Output the (X, Y) coordinate of the center of the cell containing the given text.  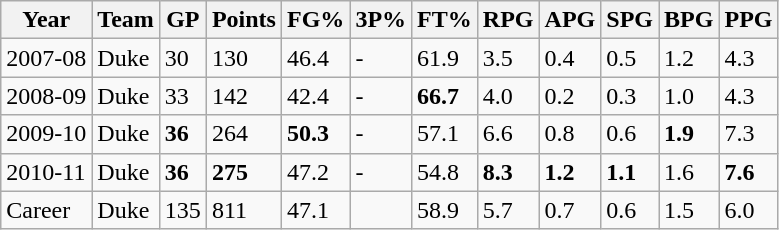
0.4 (570, 58)
3.5 (508, 58)
33 (182, 96)
47.1 (315, 210)
2010-11 (46, 172)
1.9 (689, 134)
142 (244, 96)
PPG (748, 20)
0.5 (630, 58)
4.0 (508, 96)
1.5 (689, 210)
2008-09 (46, 96)
30 (182, 58)
Year (46, 20)
61.9 (445, 58)
264 (244, 134)
2009-10 (46, 134)
Team (126, 20)
APG (570, 20)
FT% (445, 20)
RPG (508, 20)
Career (46, 210)
Points (244, 20)
2007-08 (46, 58)
50.3 (315, 134)
0.7 (570, 210)
130 (244, 58)
7.6 (748, 172)
811 (244, 210)
0.2 (570, 96)
57.1 (445, 134)
BPG (689, 20)
1.1 (630, 172)
135 (182, 210)
FG% (315, 20)
7.3 (748, 134)
1.6 (689, 172)
58.9 (445, 210)
275 (244, 172)
SPG (630, 20)
66.7 (445, 96)
6.0 (748, 210)
GP (182, 20)
3P% (381, 20)
1.0 (689, 96)
0.8 (570, 134)
42.4 (315, 96)
6.6 (508, 134)
5.7 (508, 210)
46.4 (315, 58)
0.3 (630, 96)
47.2 (315, 172)
8.3 (508, 172)
54.8 (445, 172)
